Determine the [X, Y] coordinate at the center of the cell enclosing the given text.  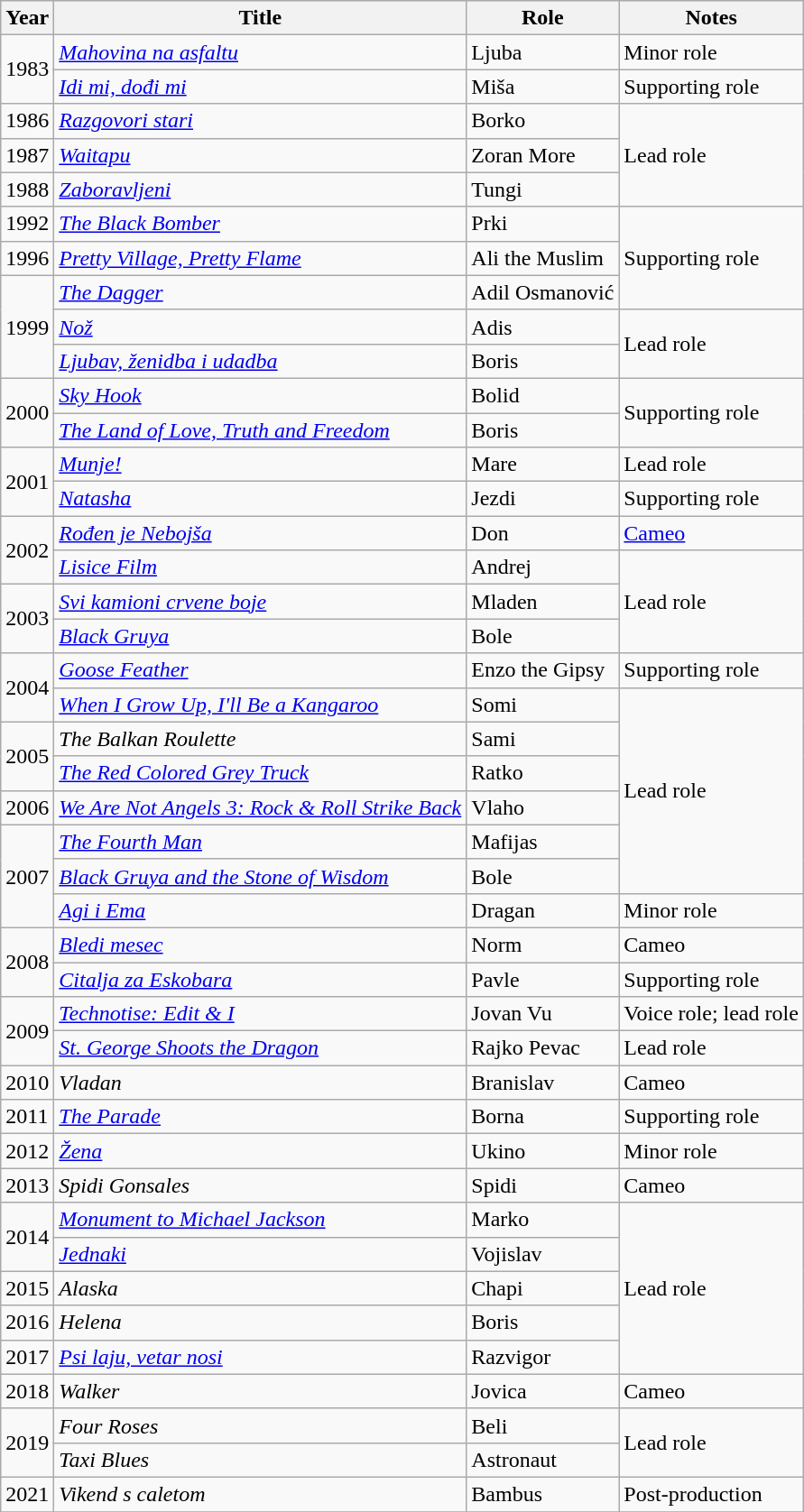
2002 [27, 550]
Jovica [543, 1391]
Vikend s caletom [260, 1494]
2016 [27, 1323]
Sky Hook [260, 395]
Citalja za Eskobara [260, 979]
Notes [711, 18]
When I Grow Up, I'll Be a Kangaroo [260, 705]
The Red Colored Grey Truck [260, 773]
Marko [543, 1220]
Ukino [543, 1151]
2019 [27, 1443]
The Black Bomber [260, 224]
Pretty Village, Pretty Flame [260, 258]
The Land of Love, Truth and Freedom [260, 430]
Adil Osmanović [543, 292]
Taxi Blues [260, 1460]
Ratko [543, 773]
Spidi [543, 1185]
Razvigor [543, 1357]
Dragan [543, 910]
2005 [27, 756]
Zoran More [543, 155]
Somi [543, 705]
2006 [27, 807]
Rajko Pevac [543, 1048]
Idi mi, dođi mi [260, 87]
Ljubav, ženidba i udadba [260, 361]
Ali the Muslim [543, 258]
1983 [27, 69]
Enzo the Gipsy [543, 670]
Miša [543, 87]
Mare [543, 465]
Adis [543, 327]
Rođen je Nebojša [260, 533]
1986 [27, 121]
Ljuba [543, 52]
Vladan [260, 1083]
Voice role; lead role [711, 1014]
Nož [260, 327]
Lisice Film [260, 567]
The Fourth Man [260, 842]
Pavle [543, 979]
1999 [27, 327]
2017 [27, 1357]
Four Roses [260, 1425]
Andrej [543, 567]
Razgovori stari [260, 121]
Walker [260, 1391]
Tungi [543, 189]
Natasha [260, 499]
Role [543, 18]
We Are Not Angels 3: Rock & Roll Strike Back [260, 807]
2012 [27, 1151]
Psi laju, vetar nosi [260, 1357]
Post-production [711, 1494]
Prki [543, 224]
Goose Feather [260, 670]
The Balkan Roulette [260, 739]
Black Gruya and the Stone of Wisdom [260, 876]
Zaboravljeni [260, 189]
Žena [260, 1151]
St. George Shoots the Dragon [260, 1048]
The Parade [260, 1117]
2007 [27, 876]
Alaska [260, 1288]
2004 [27, 687]
Borna [543, 1117]
Mafijas [543, 842]
Jovan Vu [543, 1014]
Svi kamioni crvene boje [260, 602]
Astronaut [543, 1460]
2008 [27, 962]
Jezdi [543, 499]
2000 [27, 412]
2003 [27, 619]
2011 [27, 1117]
Beli [543, 1425]
Agi i Ema [260, 910]
Chapi [543, 1288]
2021 [27, 1494]
2014 [27, 1237]
Monument to Michael Jackson [260, 1220]
Bolid [543, 395]
2010 [27, 1083]
Sami [543, 739]
Black Gruya [260, 636]
Mahovina na asfaltu [260, 52]
Helena [260, 1323]
Vojislav [543, 1254]
2001 [27, 482]
Bambus [543, 1494]
Vlaho [543, 807]
Spidi Gonsales [260, 1185]
2009 [27, 1031]
Munje! [260, 465]
Technotise: Edit & I [260, 1014]
Year [27, 18]
2015 [27, 1288]
Jednaki [260, 1254]
1988 [27, 189]
Mladen [543, 602]
2018 [27, 1391]
Branislav [543, 1083]
The Dagger [260, 292]
Borko [543, 121]
Waitapu [260, 155]
Title [260, 18]
Bledi mesec [260, 945]
1996 [27, 258]
Don [543, 533]
1987 [27, 155]
Norm [543, 945]
2013 [27, 1185]
1992 [27, 224]
